Scan for the cell matching the given text and deliver its (x, y) coordinate at center. 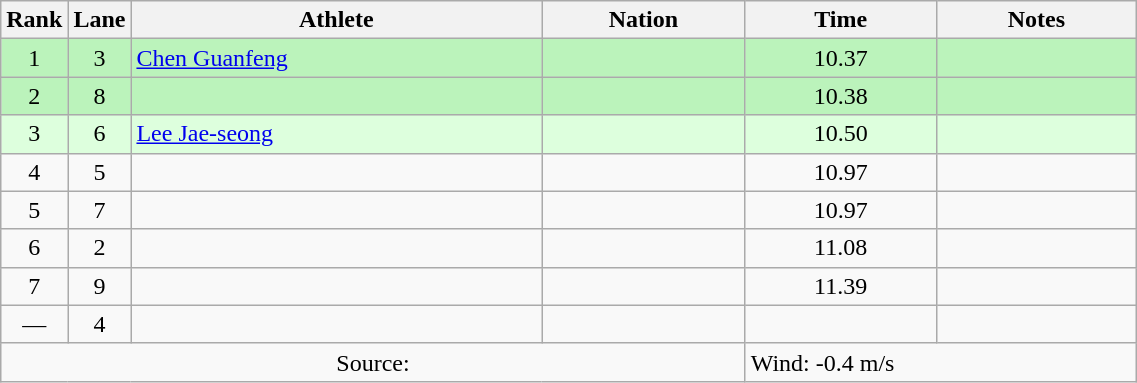
Rank (34, 20)
10.37 (840, 58)
10.50 (840, 134)
Lee Jae-seong (336, 134)
10.38 (840, 96)
— (34, 324)
Source: (373, 362)
Notes (1036, 20)
Athlete (336, 20)
Wind: -0.4 m/s (941, 362)
11.39 (840, 286)
1 (34, 58)
Time (840, 20)
Chen Guanfeng (336, 58)
Nation (644, 20)
Lane (100, 20)
11.08 (840, 248)
9 (100, 286)
8 (100, 96)
